Pinpoint the cell where the given text exists, returning its (X, Y) midpoint coordinate. 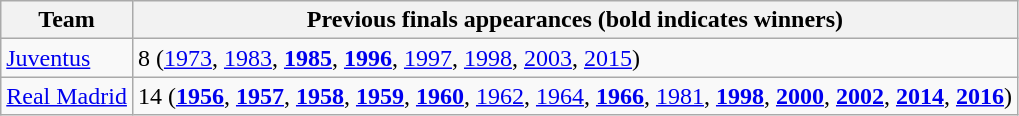
Previous finals appearances (bold indicates winners) (574, 20)
14 (1956, 1957, 1958, 1959, 1960, 1962, 1964, 1966, 1981, 1998, 2000, 2002, 2014, 2016) (574, 96)
8 (1973, 1983, 1985, 1996, 1997, 1998, 2003, 2015) (574, 58)
Real Madrid (67, 96)
Juventus (67, 58)
Team (67, 20)
